Detect which cell encompasses the target text, then output its [X, Y] center coordinate. 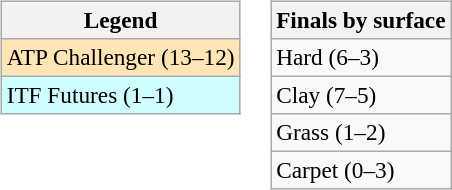
ATP Challenger (13–12) [120, 57]
Legend [120, 20]
Carpet (0–3) [361, 171]
Clay (7–5) [361, 95]
Grass (1–2) [361, 133]
ITF Futures (1–1) [120, 95]
Finals by surface [361, 20]
Hard (6–3) [361, 57]
